Locate the cell with the specified text and output its (x, y) center coordinate. 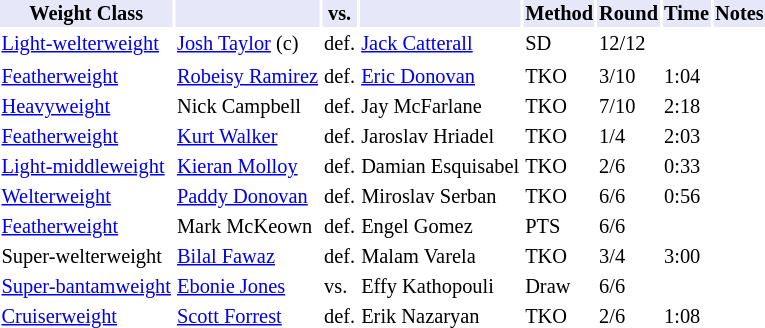
Robeisy Ramirez (247, 76)
PTS (560, 226)
3/10 (629, 76)
Malam Varela (440, 256)
2:03 (687, 136)
Nick Campbell (247, 106)
3:00 (687, 256)
Kurt Walker (247, 136)
Jack Catterall (440, 44)
Light-middleweight (86, 166)
1/4 (629, 136)
SD (560, 44)
Time (687, 14)
Effy Kathopouli (440, 286)
3/4 (629, 256)
Welterweight (86, 196)
Mark McKeown (247, 226)
Josh Taylor (c) (247, 44)
12/12 (629, 44)
Ebonie Jones (247, 286)
Super-welterweight (86, 256)
Weight Class (86, 14)
Light-welterweight (86, 44)
Miroslav Serban (440, 196)
Jay McFarlane (440, 106)
2:18 (687, 106)
Damian Esquisabel (440, 166)
0:33 (687, 166)
Jaroslav Hriadel (440, 136)
Super-bantamweight (86, 286)
7/10 (629, 106)
0:56 (687, 196)
Round (629, 14)
Kieran Molloy (247, 166)
2/6 (629, 166)
1:04 (687, 76)
Draw (560, 286)
Bilal Fawaz (247, 256)
Heavyweight (86, 106)
Engel Gomez (440, 226)
Eric Donovan (440, 76)
Method (560, 14)
Paddy Donovan (247, 196)
